Locate the cell with the specified text and output its (x, y) center coordinate. 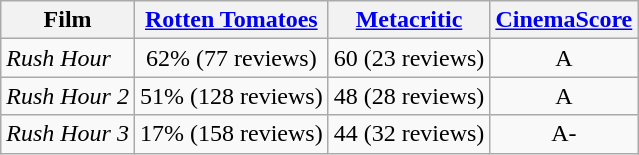
62% (77 reviews) (231, 58)
Rotten Tomatoes (231, 20)
A- (564, 134)
Rush Hour (68, 58)
CinemaScore (564, 20)
Rush Hour 2 (68, 96)
44 (32 reviews) (409, 134)
48 (28 reviews) (409, 96)
Film (68, 20)
51% (128 reviews) (231, 96)
60 (23 reviews) (409, 58)
17% (158 reviews) (231, 134)
Rush Hour 3 (68, 134)
Metacritic (409, 20)
